Return the [X, Y] coordinate for the center point of the cell that contains the specified text.  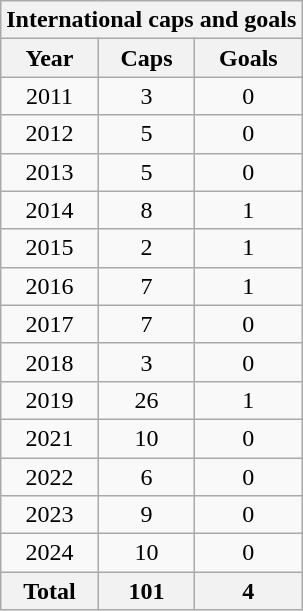
2024 [50, 553]
Caps [146, 58]
6 [146, 477]
9 [146, 515]
2019 [50, 400]
2023 [50, 515]
2018 [50, 362]
2012 [50, 134]
2017 [50, 324]
26 [146, 400]
2016 [50, 286]
8 [146, 210]
Goals [248, 58]
2011 [50, 96]
Total [50, 591]
4 [248, 591]
2014 [50, 210]
2022 [50, 477]
2021 [50, 438]
101 [146, 591]
2013 [50, 172]
2 [146, 248]
International caps and goals [152, 20]
Year [50, 58]
2015 [50, 248]
